Search for the cell housing the specified text and yield its (X, Y) center coordinate. 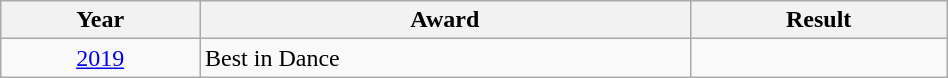
Year (100, 20)
2019 (100, 58)
Award (445, 20)
Result (818, 20)
Best in Dance (445, 58)
